Provide the (X, Y) coordinate of the cell's center where the given text is located.  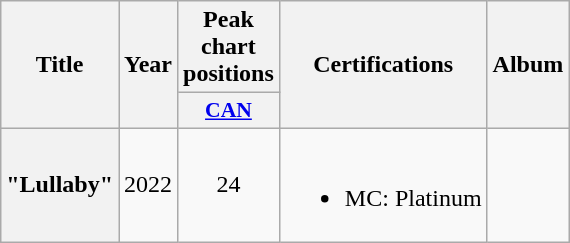
Album (528, 65)
Title (60, 65)
Year (148, 65)
CAN (229, 111)
2022 (148, 184)
Peak chart positions (229, 47)
Certifications (383, 65)
"Lullaby" (60, 184)
24 (229, 184)
MC: Platinum (383, 184)
